From the cell containing the given text, extract its center point as (x, y) coordinate. 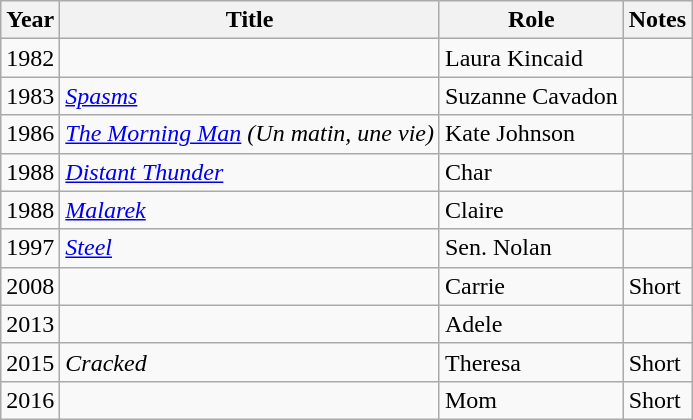
Mom (531, 400)
Role (531, 20)
Year (30, 20)
2016 (30, 400)
The Morning Man (Un matin, une vie) (250, 134)
2008 (30, 286)
Laura Kincaid (531, 58)
Malarek (250, 210)
Suzanne Cavadon (531, 96)
Char (531, 172)
Spasms (250, 96)
2013 (30, 324)
Steel (250, 248)
1982 (30, 58)
Distant Thunder (250, 172)
Kate Johnson (531, 134)
Sen. Nolan (531, 248)
1986 (30, 134)
1983 (30, 96)
Title (250, 20)
Cracked (250, 362)
2015 (30, 362)
1997 (30, 248)
Notes (657, 20)
Carrie (531, 286)
Adele (531, 324)
Claire (531, 210)
Theresa (531, 362)
